From the cell containing the given text, extract its center point as (X, Y) coordinate. 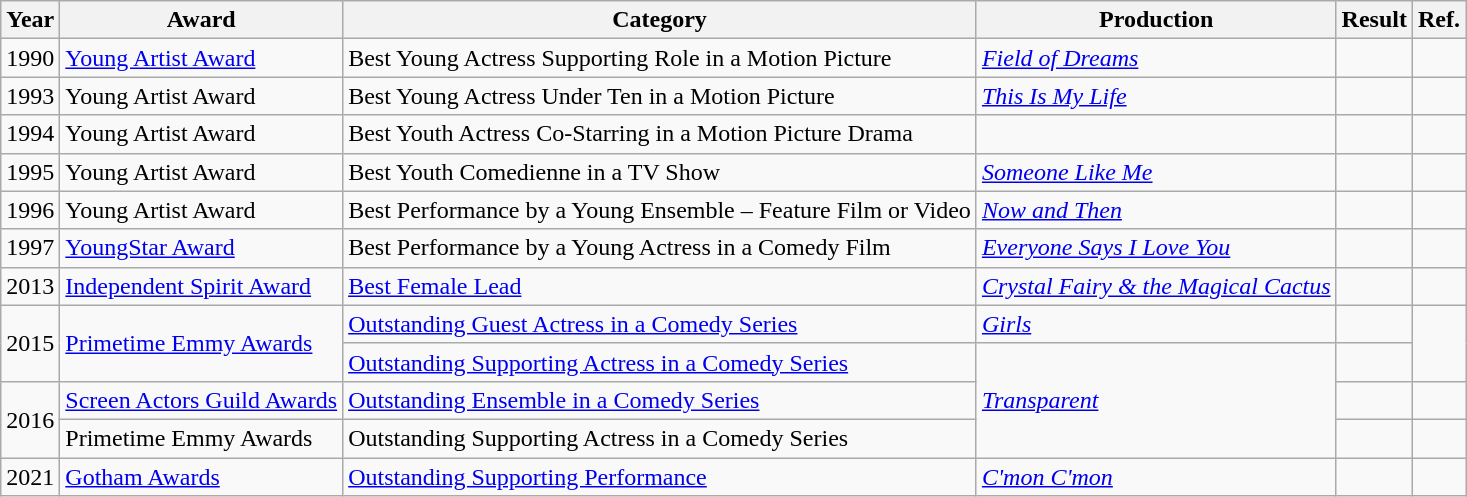
1994 (30, 134)
Best Youth Comedienne in a TV Show (660, 172)
Best Performance by a Young Ensemble – Feature Film or Video (660, 210)
Outstanding Ensemble in a Comedy Series (660, 400)
Year (30, 20)
Best Young Actress Supporting Role in a Motion Picture (660, 58)
Outstanding Guest Actress in a Comedy Series (660, 324)
Everyone Says I Love You (1156, 248)
YoungStar Award (202, 248)
Girls (1156, 324)
2013 (30, 286)
Gotham Awards (202, 477)
Screen Actors Guild Awards (202, 400)
C'mon C'mon (1156, 477)
Best Performance by a Young Actress in a Comedy Film (660, 248)
Production (1156, 20)
Outstanding Supporting Performance (660, 477)
Best Young Actress Under Ten in a Motion Picture (660, 96)
Crystal Fairy & the Magical Cactus (1156, 286)
2016 (30, 419)
Best Female Lead (660, 286)
1995 (30, 172)
Transparent (1156, 400)
Ref. (1438, 20)
Best Youth Actress Co-Starring in a Motion Picture Drama (660, 134)
This Is My Life (1156, 96)
1996 (30, 210)
Independent Spirit Award (202, 286)
1993 (30, 96)
Category (660, 20)
1990 (30, 58)
1997 (30, 248)
Now and Then (1156, 210)
2015 (30, 343)
Award (202, 20)
2021 (30, 477)
Result (1374, 20)
Field of Dreams (1156, 58)
Someone Like Me (1156, 172)
